Find where the given text appears and provide that cell's center as (X, Y) coordinate. 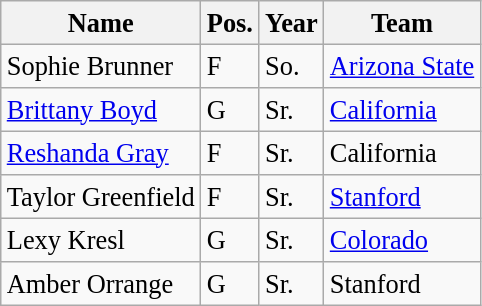
Amber Orrange (101, 284)
Lexy Kresl (101, 240)
Team (402, 22)
Sophie Brunner (101, 66)
Pos. (230, 22)
Reshanda Gray (101, 153)
Name (101, 22)
Arizona State (402, 66)
Brittany Boyd (101, 109)
Year (292, 22)
So. (292, 66)
Colorado (402, 240)
Taylor Greenfield (101, 197)
